Find where the given text appears and provide that cell's center as [X, Y] coordinate. 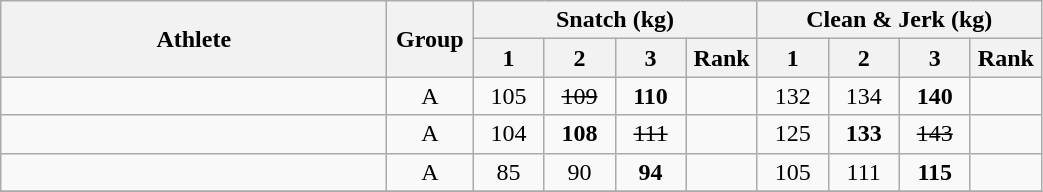
85 [508, 172]
115 [934, 172]
109 [580, 96]
90 [580, 172]
134 [864, 96]
Group [430, 39]
143 [934, 134]
Clean & Jerk (kg) [899, 20]
104 [508, 134]
110 [650, 96]
94 [650, 172]
Athlete [194, 39]
132 [792, 96]
133 [864, 134]
Snatch (kg) [615, 20]
108 [580, 134]
140 [934, 96]
125 [792, 134]
